For the text-containing cell, return its midpoint in [x, y] coordinate format. 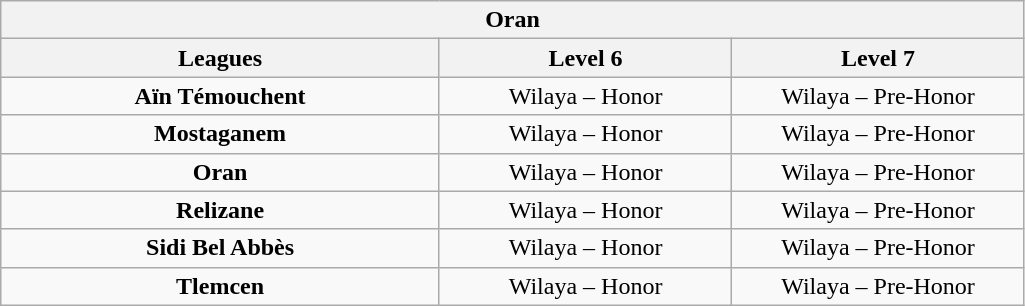
Mostaganem [220, 134]
Level 7 [878, 58]
Aïn Témouchent [220, 96]
Leagues [220, 58]
Relizane [220, 210]
Level 6 [585, 58]
Tlemcen [220, 286]
Sidi Bel Abbès [220, 248]
